Detect which cell encompasses the target text, then output its [x, y] center coordinate. 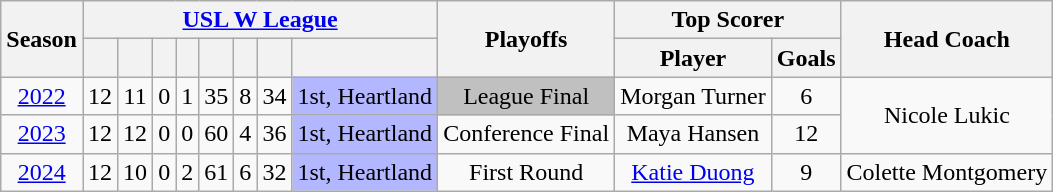
Nicole Lukic [947, 115]
League Final [526, 96]
Player [694, 58]
2 [188, 172]
Conference Final [526, 134]
Top Scorer [728, 20]
Playoffs [526, 39]
First Round [526, 172]
36 [274, 134]
Goals [806, 58]
Season [42, 39]
1 [188, 96]
USL W League [260, 20]
11 [136, 96]
Head Coach [947, 39]
Maya Hansen [694, 134]
34 [274, 96]
32 [274, 172]
4 [246, 134]
60 [216, 134]
Morgan Turner [694, 96]
9 [806, 172]
35 [216, 96]
2023 [42, 134]
2024 [42, 172]
Colette Montgomery [947, 172]
61 [216, 172]
8 [246, 96]
10 [136, 172]
Katie Duong [694, 172]
2022 [42, 96]
